For the text-containing cell, return its midpoint in [x, y] coordinate format. 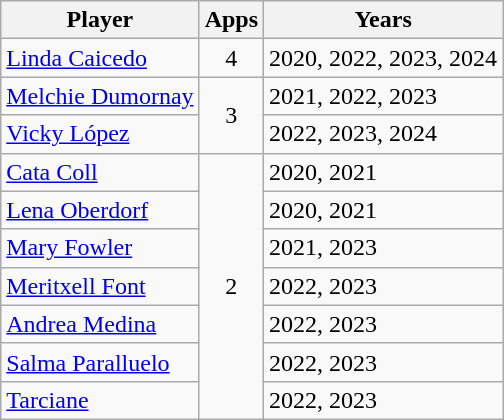
Lena Oberdorf [100, 210]
Player [100, 20]
Apps [231, 20]
Linda Caicedo [100, 58]
2020, 2022, 2023, 2024 [384, 58]
Meritxell Font [100, 286]
Vicky López [100, 134]
4 [231, 58]
Tarciane [100, 400]
Andrea Medina [100, 324]
Salma Paralluelo [100, 362]
2021, 2023 [384, 248]
3 [231, 115]
Years [384, 20]
Cata Coll [100, 172]
Melchie Dumornay [100, 96]
2021, 2022, 2023 [384, 96]
Mary Fowler [100, 248]
2022, 2023, 2024 [384, 134]
2 [231, 286]
